Return the [X, Y] coordinate for the center point of the cell that contains the specified text.  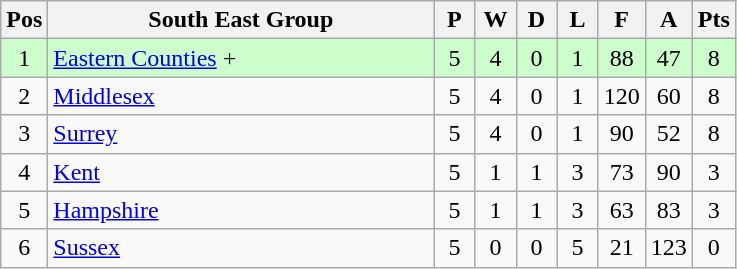
Pts [714, 20]
P [454, 20]
52 [668, 134]
63 [622, 210]
South East Group [241, 20]
W [496, 20]
A [668, 20]
Eastern Counties + [241, 58]
6 [24, 248]
Surrey [241, 134]
2 [24, 96]
123 [668, 248]
Sussex [241, 248]
D [536, 20]
120 [622, 96]
73 [622, 172]
Middlesex [241, 96]
21 [622, 248]
L [578, 20]
Kent [241, 172]
F [622, 20]
Pos [24, 20]
60 [668, 96]
88 [622, 58]
47 [668, 58]
Hampshire [241, 210]
83 [668, 210]
